Locate the cell with the specified text and output its (x, y) center coordinate. 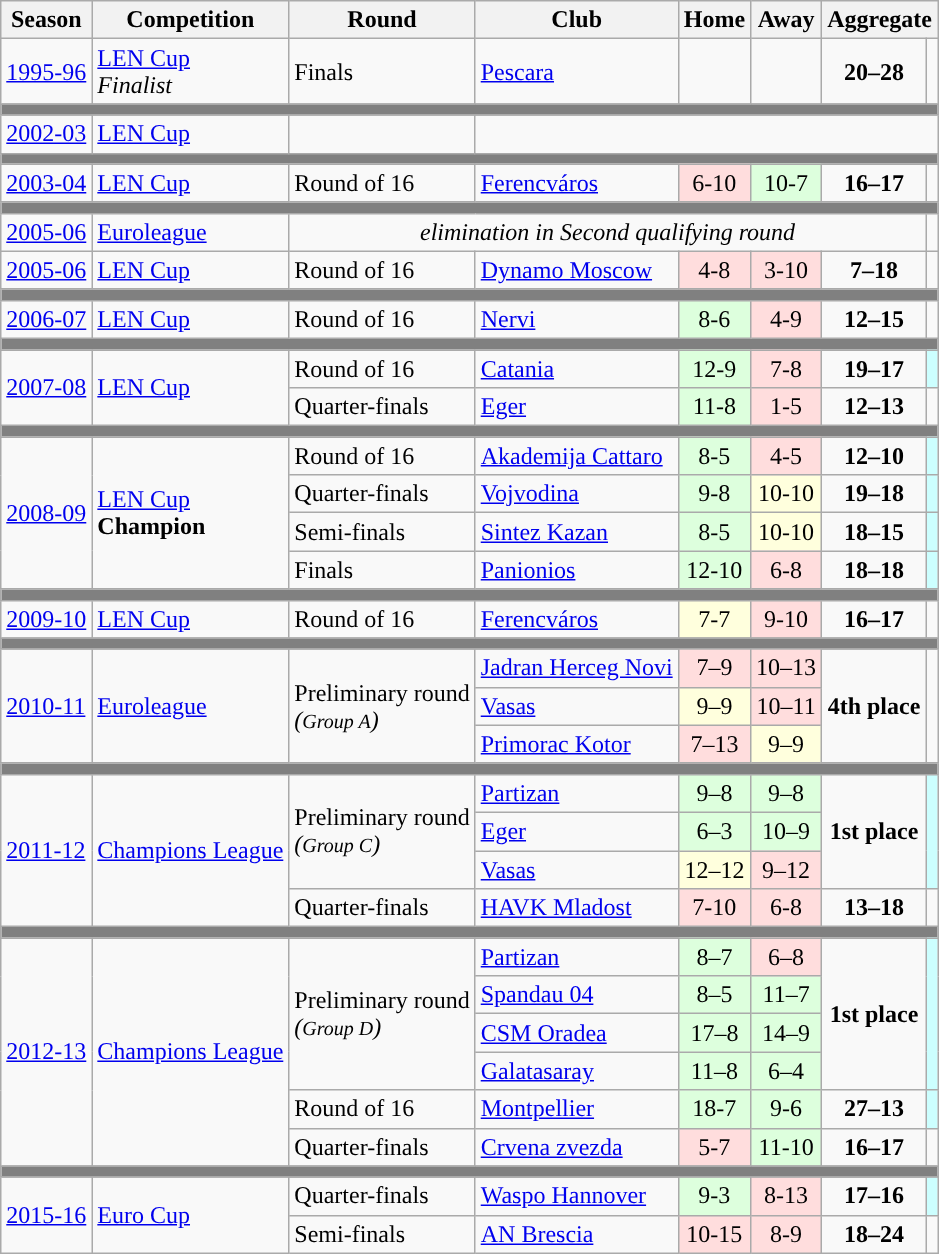
2007-08 (46, 388)
12–15 (874, 319)
10–13 (786, 668)
7–9 (714, 668)
11–7 (786, 995)
Dynamo Moscow (576, 270)
27–13 (874, 1109)
5-7 (714, 1147)
1995-96 (46, 72)
11–8 (714, 1071)
8–7 (714, 957)
2011-12 (46, 850)
Catania (576, 369)
2006-07 (46, 319)
Nervi (576, 319)
LEN Cup Champion (190, 513)
Panionios (576, 570)
12–12 (714, 869)
11-8 (714, 407)
7-10 (714, 908)
7-8 (786, 369)
2002-03 (46, 134)
AN Brescia (576, 1234)
4-8 (714, 270)
4th place (874, 706)
7-7 (714, 619)
13–18 (874, 908)
LEN Cup Finalist (190, 72)
10-15 (714, 1234)
17–16 (874, 1196)
Home (714, 20)
Pescara (576, 72)
Waspo Hannover (576, 1196)
2012-13 (46, 1052)
CSM Oradea (576, 1033)
7–13 (714, 744)
11-10 (786, 1147)
8–5 (714, 995)
6–4 (786, 1071)
4-9 (786, 319)
9-8 (714, 494)
8-6 (714, 319)
6-10 (714, 183)
14–9 (786, 1033)
6–8 (786, 957)
6–3 (714, 831)
7–18 (874, 270)
2015-16 (46, 1215)
12–10 (874, 456)
10-7 (786, 183)
elimination in Second qualifying round (608, 232)
9-10 (786, 619)
12-9 (714, 369)
18–15 (874, 532)
HAVK Mladost (576, 908)
18-7 (714, 1109)
Preliminary round(Group C) (382, 831)
Galatasaray (576, 1071)
Preliminary round(Group A) (382, 706)
18–18 (874, 570)
Primorac Kotor (576, 744)
Crvena zvezda (576, 1147)
Round (382, 20)
8-9 (786, 1234)
Away (786, 20)
9–12 (786, 869)
10–11 (786, 706)
9-6 (786, 1109)
Spandau 04 (576, 995)
Montpellier (576, 1109)
4-5 (786, 456)
8-13 (786, 1196)
Euro Cup (190, 1215)
2008-09 (46, 513)
Akademija Cattaro (576, 456)
Competition (190, 20)
17–8 (714, 1033)
2010-11 (46, 706)
19–18 (874, 494)
12-10 (714, 570)
1-5 (786, 407)
Aggregate (880, 20)
2003-04 (46, 183)
Season (46, 20)
20–28 (874, 72)
Sintez Kazan (576, 532)
10–9 (786, 831)
3-10 (786, 270)
12–13 (874, 407)
Preliminary round(Group D) (382, 1014)
9-3 (714, 1196)
Vojvodina (576, 494)
Jadran Herceg Novi (576, 668)
2009-10 (46, 619)
18–24 (874, 1234)
19–17 (874, 369)
Club (576, 20)
